Determine the [x, y] coordinate at the center of the cell enclosing the given text.  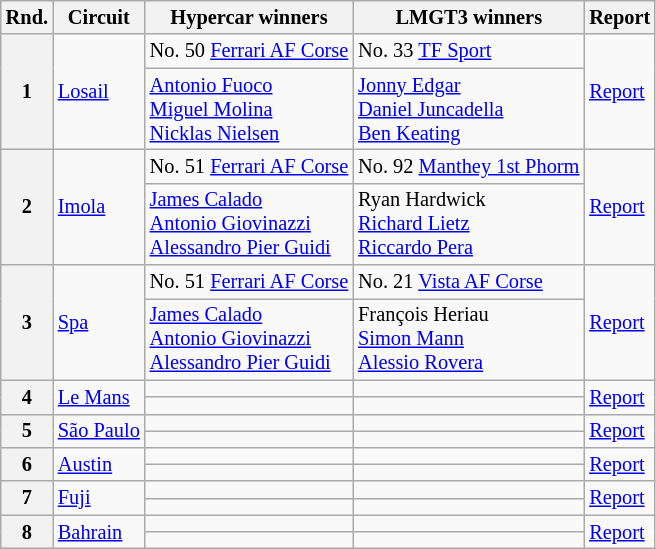
5 [27, 431]
São Paulo [99, 431]
1 [27, 92]
Antonio Fuoco Miguel Molina Nicklas Nielsen [249, 109]
Imola [99, 206]
3 [27, 322]
No. 92 Manthey 1st Phorm [468, 166]
Circuit [99, 17]
6 [27, 464]
Le Mans [99, 397]
Bahrain [99, 532]
8 [27, 532]
No. 21 Vista AF Corse [468, 282]
Austin [99, 464]
Rnd. [27, 17]
4 [27, 397]
No. 33 TF Sport [468, 51]
7 [27, 498]
Fuji [99, 498]
Jonny Edgar Daniel Juncadella Ben Keating [468, 109]
Spa [99, 322]
Hypercar winners [249, 17]
Losail [99, 92]
Ryan Hardwick Richard Lietz Riccardo Pera [468, 224]
LMGT3 winners [468, 17]
No. 50 Ferrari AF Corse [249, 51]
2 [27, 206]
François Heriau Simon Mann Alessio Rovera [468, 339]
